Return (X, Y) of the center of cell containing provided text 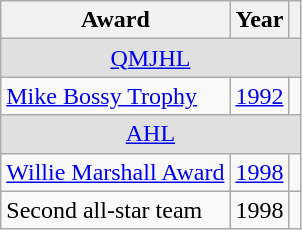
1992 (260, 96)
QMJHL (150, 58)
Year (260, 20)
Mike Bossy Trophy (116, 96)
AHL (150, 134)
Willie Marshall Award (116, 172)
Second all-star team (116, 210)
Award (116, 20)
